Extract the (x, y) coordinate from the center of the cell holding the provided text.  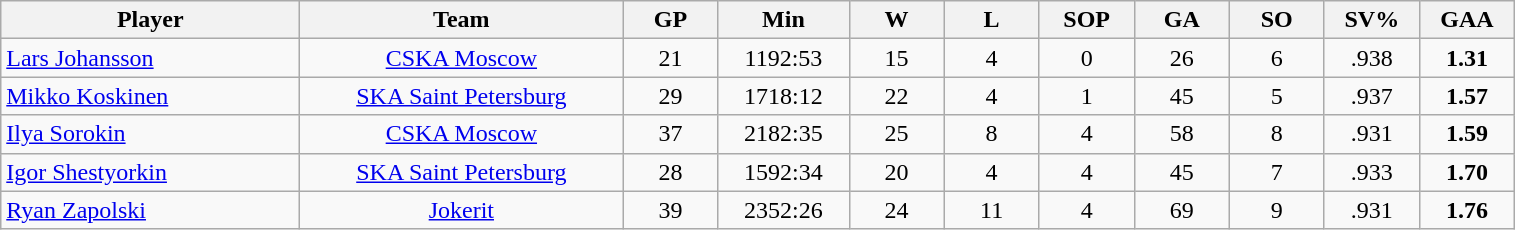
Team (462, 20)
1592:34 (784, 172)
5 (1276, 96)
2182:35 (784, 134)
GA (1182, 20)
1.57 (1466, 96)
37 (670, 134)
0 (1086, 58)
SO (1276, 20)
15 (896, 58)
39 (670, 210)
Player (150, 20)
26 (1182, 58)
Igor Shestyorkin (150, 172)
1.76 (1466, 210)
Min (784, 20)
W (896, 20)
.937 (1372, 96)
.933 (1372, 172)
Mikko Koskinen (150, 96)
Jokerit (462, 210)
Lars Johansson (150, 58)
1 (1086, 96)
25 (896, 134)
28 (670, 172)
Ryan Zapolski (150, 210)
Ilya Sorokin (150, 134)
1.31 (1466, 58)
58 (1182, 134)
1718:12 (784, 96)
9 (1276, 210)
2352:26 (784, 210)
20 (896, 172)
SOP (1086, 20)
24 (896, 210)
GAA (1466, 20)
1.59 (1466, 134)
29 (670, 96)
1.70 (1466, 172)
6 (1276, 58)
69 (1182, 210)
11 (992, 210)
1192:53 (784, 58)
.938 (1372, 58)
22 (896, 96)
21 (670, 58)
L (992, 20)
GP (670, 20)
7 (1276, 172)
SV% (1372, 20)
